Pinpoint the cell where the given text exists, returning its (X, Y) midpoint coordinate. 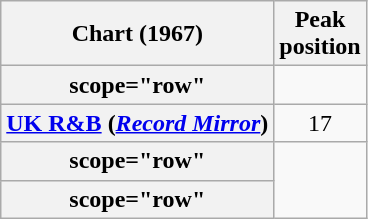
Chart (1967) (138, 34)
UK R&B (Record Mirror) (138, 123)
Peakposition (320, 34)
17 (320, 123)
